Capture the cell that displays the provided text and extract its [X, Y] central coordinate. 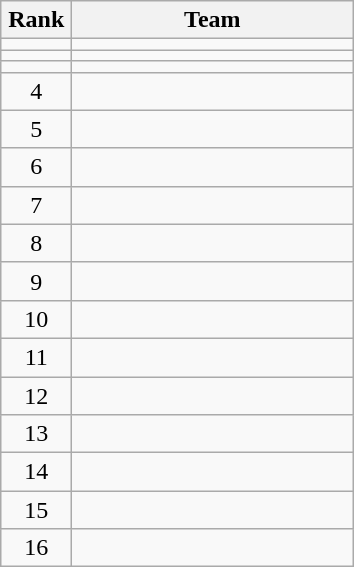
8 [36, 243]
9 [36, 281]
10 [36, 319]
16 [36, 548]
Rank [36, 20]
15 [36, 510]
4 [36, 91]
5 [36, 129]
Team [212, 20]
12 [36, 395]
11 [36, 357]
13 [36, 434]
7 [36, 205]
14 [36, 472]
6 [36, 167]
